Identify which cell holds the provided text, then report its (x, y) central coordinate. 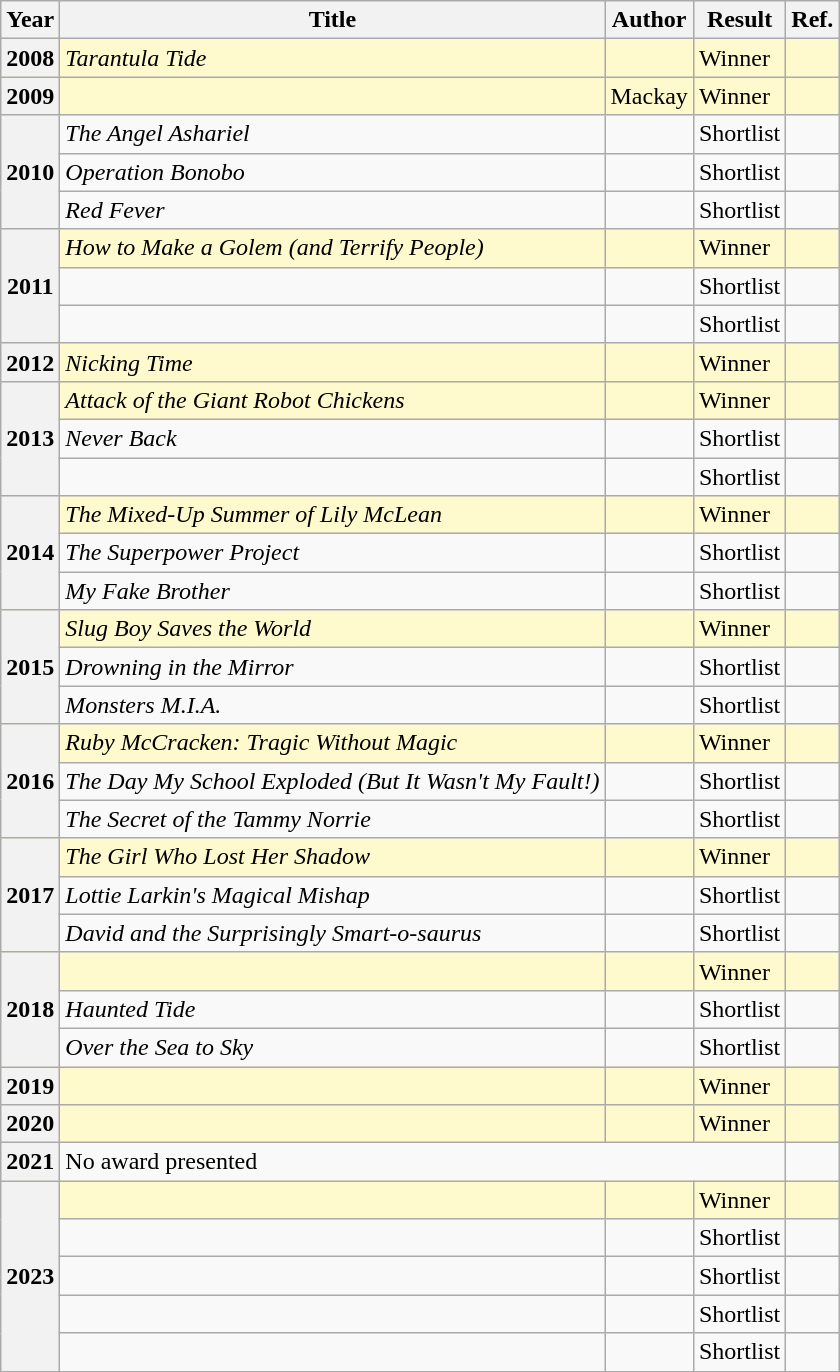
Lottie Larkin's Magical Mishap (332, 895)
The Day My School Exploded (But It Wasn't My Fault!) (332, 781)
Haunted Tide (332, 1009)
The Superpower Project (332, 553)
Never Back (332, 438)
2018 (30, 1009)
Ref. (812, 20)
Ruby McCracken: Tragic Without Magic (332, 743)
2011 (30, 286)
2013 (30, 438)
2016 (30, 781)
Nicking Time (332, 362)
Over the Sea to Sky (332, 1047)
Operation Bonobo (332, 172)
2019 (30, 1085)
2008 (30, 58)
2023 (30, 1276)
2020 (30, 1124)
2012 (30, 362)
Monsters M.I.A. (332, 705)
2017 (30, 895)
Attack of the Giant Robot Chickens (332, 400)
2009 (30, 96)
Mackay (649, 96)
2021 (30, 1162)
2015 (30, 667)
How to Make a Golem (and Terrify People) (332, 248)
Author (649, 20)
Drowning in the Mirror (332, 667)
Red Fever (332, 210)
The Girl Who Lost Her Shadow (332, 857)
The Angel Ashariel (332, 134)
Slug Boy Saves the World (332, 629)
No award presented (423, 1162)
Tarantula Tide (332, 58)
Result (739, 20)
David and the Surprisingly Smart-o-saurus (332, 933)
Year (30, 20)
The Secret of the Tammy Norrie (332, 819)
The Mixed-Up Summer of Lily McLean (332, 515)
My Fake Brother (332, 591)
2010 (30, 172)
2014 (30, 553)
Title (332, 20)
